Detect which cell encompasses the target text, then output its [X, Y] center coordinate. 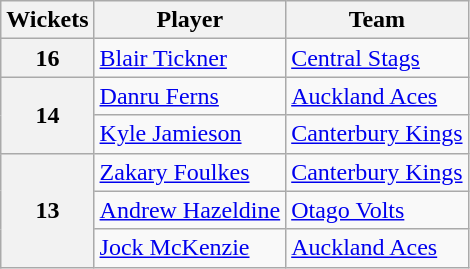
Central Stags [377, 58]
Player [190, 20]
Blair Tickner [190, 58]
Kyle Jamieson [190, 134]
13 [48, 210]
Wickets [48, 20]
Jock McKenzie [190, 248]
14 [48, 115]
Team [377, 20]
Andrew Hazeldine [190, 210]
Danru Ferns [190, 96]
Otago Volts [377, 210]
Zakary Foulkes [190, 172]
16 [48, 58]
